Identify which cell holds the provided text, then report its (X, Y) central coordinate. 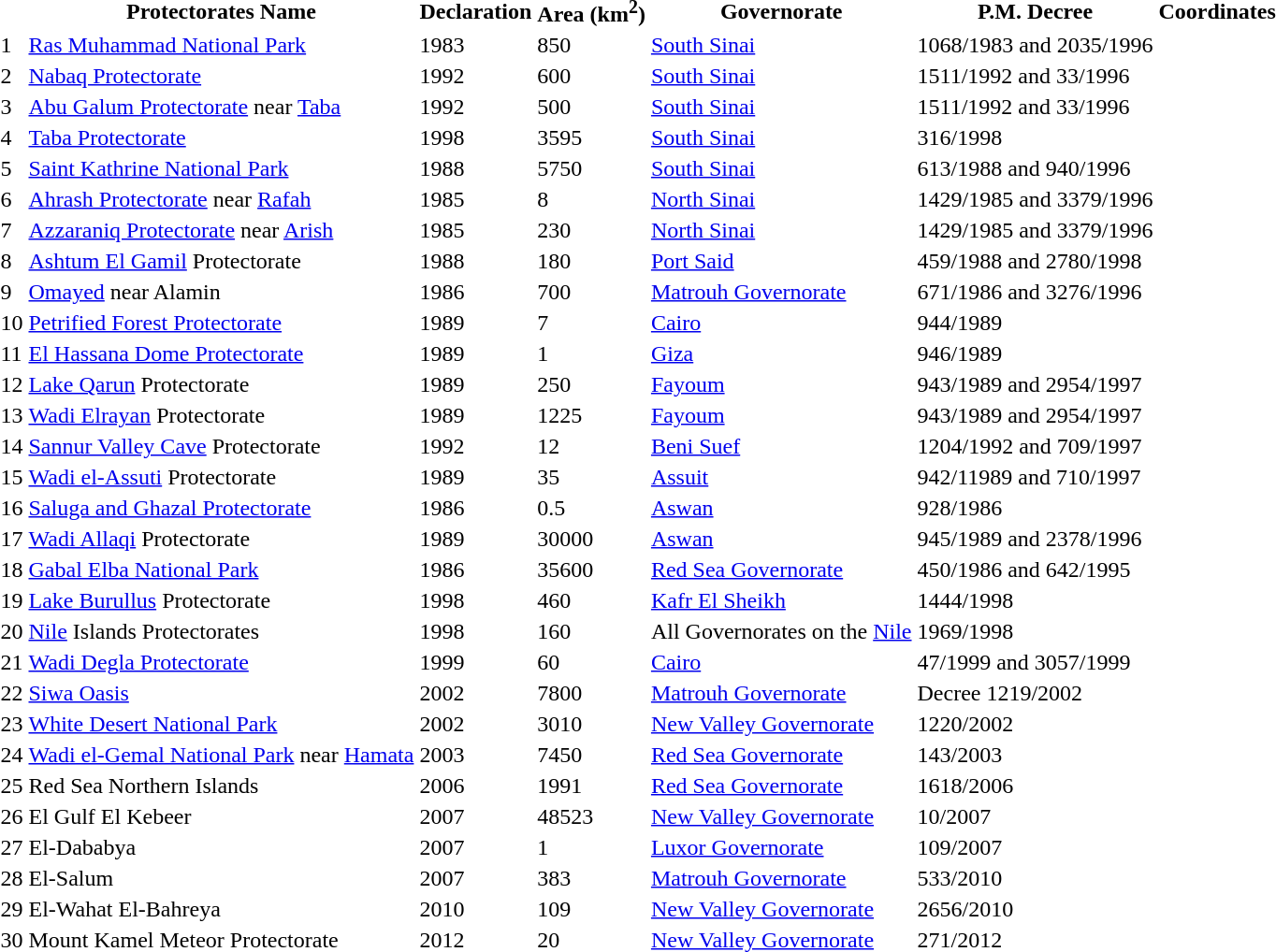
0.5 (591, 508)
109 (591, 909)
600 (591, 76)
946/1989 (1035, 353)
Wadi Elrayan Protectorate (221, 415)
1220/2002 (1035, 724)
Saint Kathrine National Park (221, 168)
Wadi el-Gemal National Park near Hamata (221, 755)
500 (591, 107)
El-Salum (221, 878)
383 (591, 878)
El Gulf El Kebeer (221, 816)
Beni Suef (781, 446)
Assuit (781, 477)
180 (591, 261)
2006 (475, 786)
7450 (591, 755)
White Desert National Park (221, 724)
Abu Galum Protectorate near Taba (221, 107)
928/1986 (1035, 508)
Lake Qarun Protectorate (221, 384)
El Hassana Dome Protectorate (221, 353)
1618/2006 (1035, 786)
Ras Muhammad National Park (221, 45)
1999 (475, 662)
Taba Protectorate (221, 137)
7 (591, 323)
7800 (591, 693)
Azzaraniq Protectorate near Arish (221, 230)
Siwa Oasis (221, 693)
12 (591, 446)
30000 (591, 539)
533/2010 (1035, 878)
944/1989 (1035, 323)
109/2007 (1035, 847)
Omayed near Alamin (221, 292)
Petrified Forest Protectorate (221, 323)
5750 (591, 168)
47/1999 and 3057/1999 (1035, 662)
230 (591, 230)
Wadi el-Assuti Protectorate (221, 477)
60 (591, 662)
Wadi Allaqi Protectorate (221, 539)
Sannur Valley Cave Protectorate (221, 446)
613/1988 and 940/1996 (1035, 168)
1983 (475, 45)
Nile Islands Protectorates (221, 631)
1991 (591, 786)
250 (591, 384)
316/1998 (1035, 137)
Ashtum El Gamil Protectorate (221, 261)
1068/1983 and 2035/1996 (1035, 45)
700 (591, 292)
143/2003 (1035, 755)
El-Wahat El-Bahreya (221, 909)
460 (591, 600)
2003 (475, 755)
1444/1998 (1035, 600)
35 (591, 477)
160 (591, 631)
2656/2010 (1035, 909)
3595 (591, 137)
450/1986 and 642/1995 (1035, 570)
1969/1998 (1035, 631)
Lake Burullus Protectorate (221, 600)
850 (591, 45)
2010 (475, 909)
Kafr El Sheikh (781, 600)
3010 (591, 724)
Port Said (781, 261)
Ahrash Protectorate near Rafah (221, 199)
48523 (591, 816)
Gabal Elba National Park (221, 570)
Red Sea Northern Islands (221, 786)
459/1988 and 2780/1998 (1035, 261)
Saluga and Ghazal Protectorate (221, 508)
Decree 1219/2002 (1035, 693)
671/1986 and 3276/1996 (1035, 292)
942/11989 and 710/1997 (1035, 477)
Luxor Governorate (781, 847)
35600 (591, 570)
Wadi Degla Protectorate (221, 662)
Giza (781, 353)
1225 (591, 415)
945/1989 and 2378/1996 (1035, 539)
10/2007 (1035, 816)
El-Dababya (221, 847)
Nabaq Protectorate (221, 76)
1204/1992 and 709/1997 (1035, 446)
8 (591, 199)
All Governorates on the Nile (781, 631)
